Scan for the cell matching the given text and deliver its (X, Y) coordinate at center. 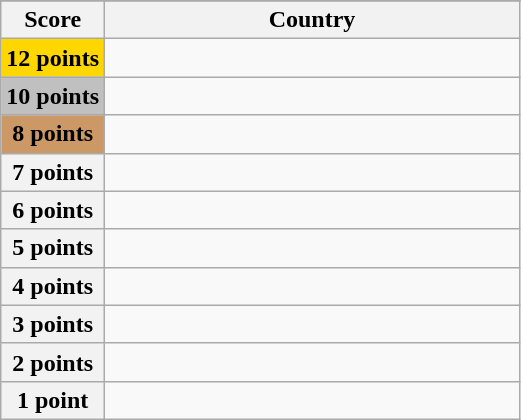
3 points (53, 324)
5 points (53, 248)
1 point (53, 400)
6 points (53, 210)
12 points (53, 58)
8 points (53, 134)
10 points (53, 96)
2 points (53, 362)
Country (312, 20)
Score (53, 20)
4 points (53, 286)
7 points (53, 172)
